Capture the cell that displays the provided text and extract its (x, y) central coordinate. 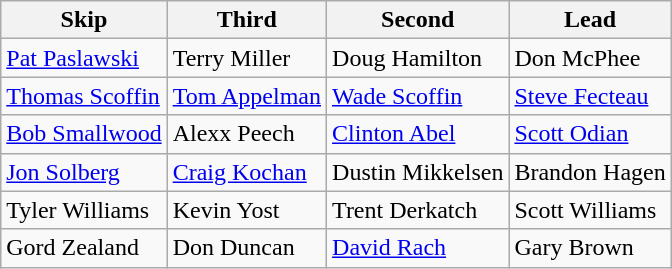
Skip (84, 20)
Jon Solberg (84, 172)
Bob Smallwood (84, 134)
Wade Scoffin (418, 96)
Alexx Peech (246, 134)
Trent Derkatch (418, 210)
Lead (590, 20)
Kevin Yost (246, 210)
Scott Odian (590, 134)
Tom Appelman (246, 96)
Tyler Williams (84, 210)
David Rach (418, 248)
Third (246, 20)
Steve Fecteau (590, 96)
Terry Miller (246, 58)
Don Duncan (246, 248)
Scott Williams (590, 210)
Clinton Abel (418, 134)
Gary Brown (590, 248)
Gord Zealand (84, 248)
Dustin Mikkelsen (418, 172)
Thomas Scoffin (84, 96)
Craig Kochan (246, 172)
Second (418, 20)
Doug Hamilton (418, 58)
Don McPhee (590, 58)
Pat Paslawski (84, 58)
Brandon Hagen (590, 172)
